Pinpoint the cell where the given text exists, returning its (X, Y) midpoint coordinate. 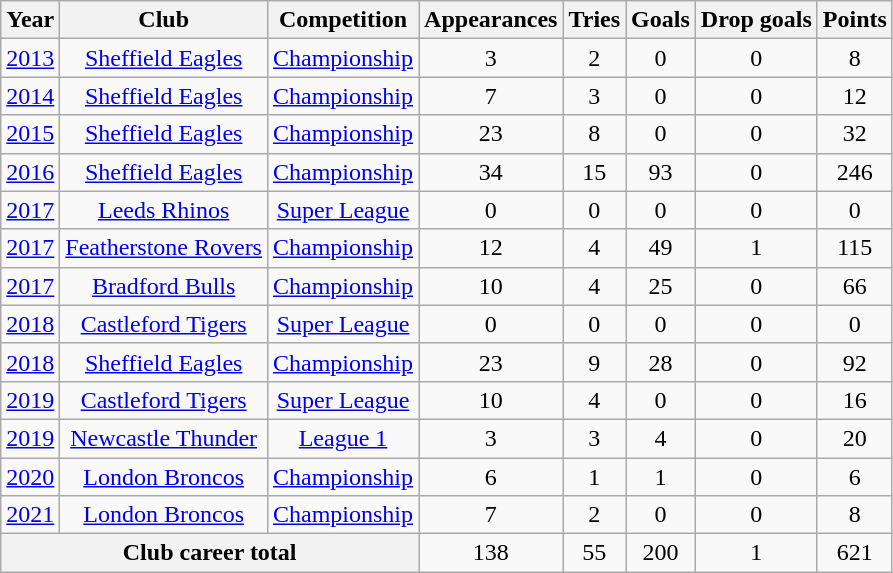
2013 (30, 58)
55 (594, 553)
246 (854, 172)
Appearances (491, 20)
Drop goals (756, 20)
25 (661, 286)
49 (661, 248)
Points (854, 20)
115 (854, 248)
Newcastle Thunder (164, 438)
66 (854, 286)
Year (30, 20)
15 (594, 172)
Leeds Rhinos (164, 210)
138 (491, 553)
16 (854, 400)
Club career total (210, 553)
200 (661, 553)
9 (594, 362)
Tries (594, 20)
Bradford Bulls (164, 286)
34 (491, 172)
2021 (30, 515)
2016 (30, 172)
Goals (661, 20)
Featherstone Rovers (164, 248)
92 (854, 362)
Club (164, 20)
League 1 (342, 438)
621 (854, 553)
2014 (30, 96)
Competition (342, 20)
28 (661, 362)
2020 (30, 477)
93 (661, 172)
20 (854, 438)
2015 (30, 134)
32 (854, 134)
